Identify which cell holds the provided text, then report its (X, Y) central coordinate. 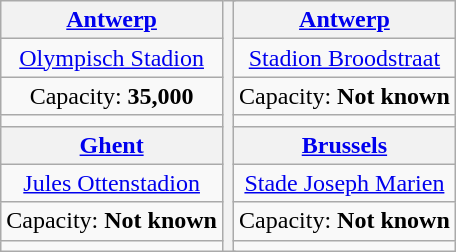
Capacity: 35,000 (112, 96)
Brussels (345, 145)
Stade Joseph Marien (345, 183)
Ghent (112, 145)
Olympisch Stadion (112, 58)
Jules Ottenstadion (112, 183)
Stadion Broodstraat (345, 58)
